Identify which cell holds the provided text, then report its [x, y] central coordinate. 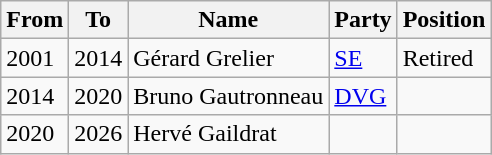
Position [444, 20]
Bruno Gautronneau [228, 96]
To [98, 20]
Party [363, 20]
Gérard Grelier [228, 58]
SE [363, 58]
Hervé Gaildrat [228, 134]
2001 [35, 58]
From [35, 20]
Name [228, 20]
DVG [363, 96]
Retired [444, 58]
2026 [98, 134]
